Extract the [X, Y] coordinate from the center of the cell holding the provided text.  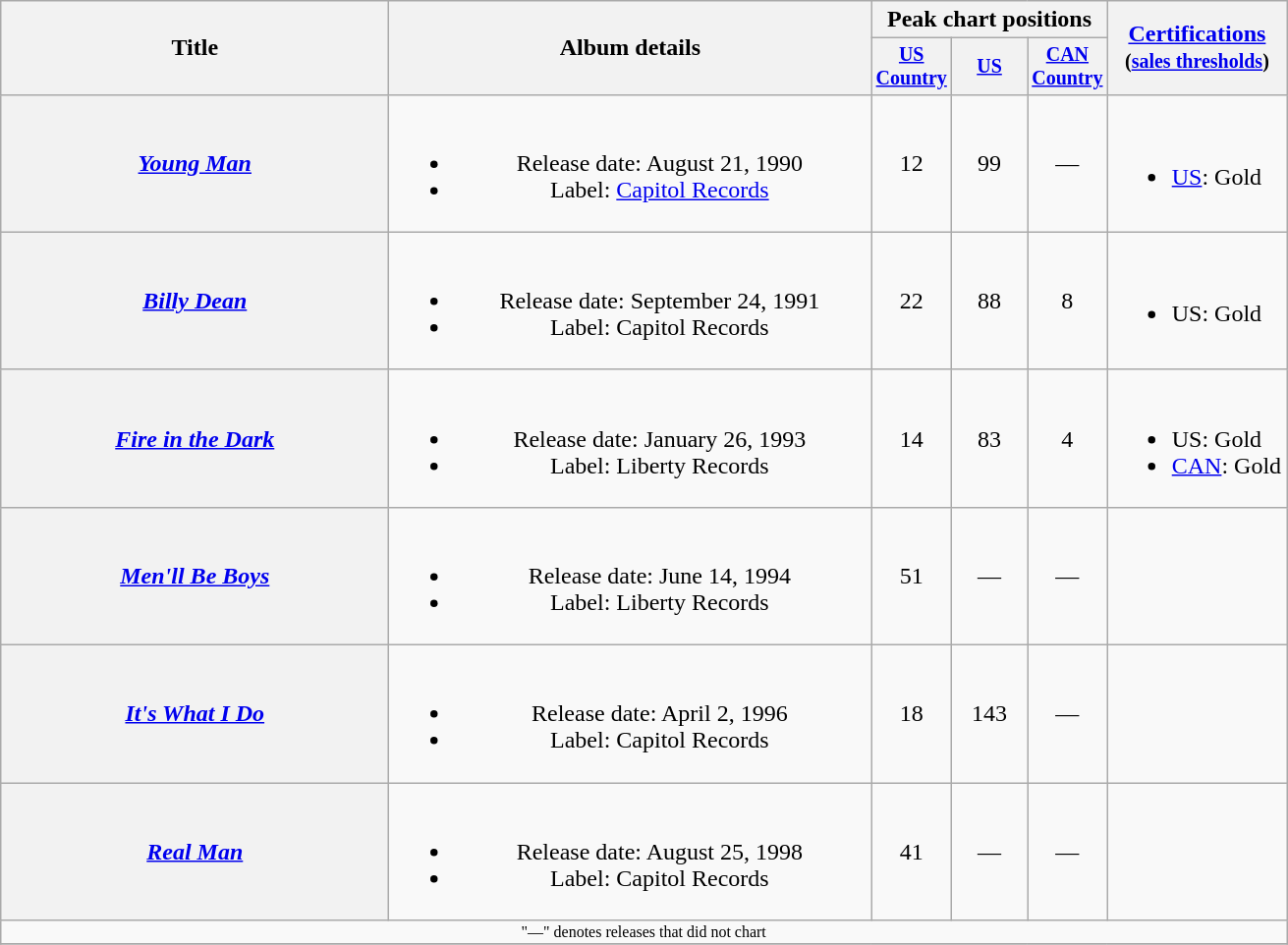
41 [912, 852]
Peak chart positions [989, 20]
Young Man [195, 163]
Release date: August 25, 1998Label: Capitol Records [631, 852]
88 [990, 301]
It's What I Do [195, 714]
Release date: August 21, 1990Label: Capitol Records [631, 163]
Release date: June 14, 1994Label: Liberty Records [631, 576]
Men'll Be Boys [195, 576]
"—" denotes releases that did not chart [644, 932]
18 [912, 714]
4 [1068, 438]
8 [1068, 301]
83 [990, 438]
Certifications(sales thresholds) [1197, 48]
Fire in the Dark [195, 438]
51 [912, 576]
Title [195, 48]
Album details [631, 48]
US [990, 67]
12 [912, 163]
Release date: January 26, 1993Label: Liberty Records [631, 438]
Real Man [195, 852]
Release date: September 24, 1991Label: Capitol Records [631, 301]
22 [912, 301]
US Country [912, 67]
Billy Dean [195, 301]
14 [912, 438]
Release date: April 2, 1996Label: Capitol Records [631, 714]
US: GoldCAN: Gold [1197, 438]
99 [990, 163]
CAN Country [1068, 67]
143 [990, 714]
